Identify which cell holds the provided text, then report its (X, Y) central coordinate. 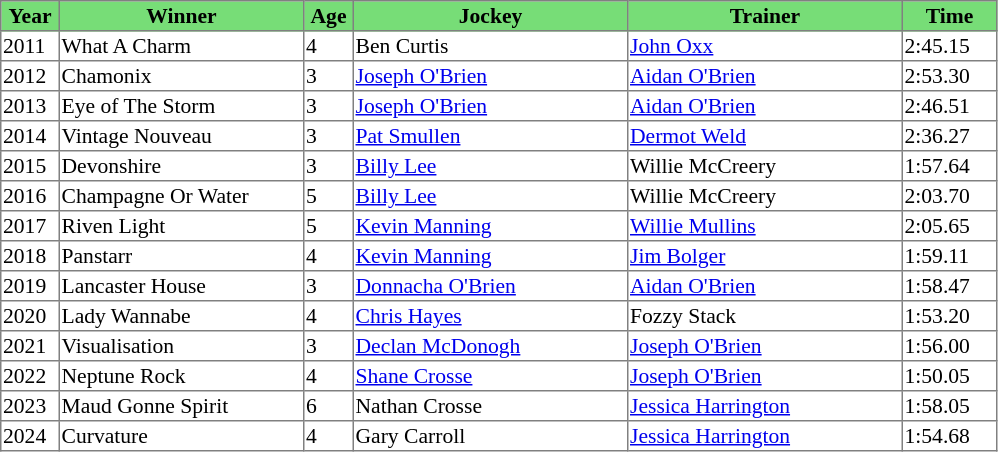
John Oxx (765, 46)
1:50.05 (949, 376)
1:58.05 (949, 406)
1:57.64 (949, 166)
Lady Wannabe (181, 316)
2023 (30, 406)
1:53.20 (949, 316)
Lancaster House (181, 286)
Age (329, 16)
2:46.51 (949, 106)
Riven Light (181, 226)
2013 (30, 106)
Champagne Or Water (181, 196)
Chris Hayes (490, 316)
Willie Mullins (765, 226)
2:05.65 (949, 226)
Declan McDonogh (490, 346)
Eye of The Storm (181, 106)
Neptune Rock (181, 376)
Panstarr (181, 256)
Devonshire (181, 166)
2:36.27 (949, 136)
2016 (30, 196)
2012 (30, 76)
Jim Bolger (765, 256)
Donnacha O'Brien (490, 286)
Ben Curtis (490, 46)
2014 (30, 136)
Nathan Crosse (490, 406)
Chamonix (181, 76)
1:58.47 (949, 286)
2024 (30, 436)
1:54.68 (949, 436)
2020 (30, 316)
6 (329, 406)
2022 (30, 376)
2:53.30 (949, 76)
Visualisation (181, 346)
2011 (30, 46)
Time (949, 16)
Fozzy Stack (765, 316)
2:45.15 (949, 46)
Year (30, 16)
Gary Carroll (490, 436)
Trainer (765, 16)
1:56.00 (949, 346)
Vintage Nouveau (181, 136)
2:03.70 (949, 196)
Winner (181, 16)
2019 (30, 286)
2021 (30, 346)
1:59.11 (949, 256)
2017 (30, 226)
Shane Crosse (490, 376)
Pat Smullen (490, 136)
Dermot Weld (765, 136)
Curvature (181, 436)
Maud Gonne Spirit (181, 406)
2015 (30, 166)
What A Charm (181, 46)
2018 (30, 256)
Jockey (490, 16)
